Return the (X, Y) coordinate for the center point of the cell that contains the specified text.  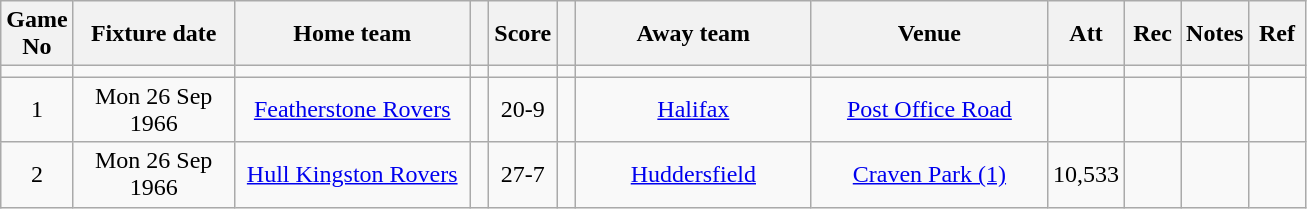
Score (523, 34)
Away team (693, 34)
Craven Park (1) (929, 174)
Fixture date (154, 34)
Halifax (693, 110)
2 (37, 174)
10,533 (1086, 174)
Notes (1215, 34)
Hull Kingston Rovers (352, 174)
Game No (37, 34)
Att (1086, 34)
Post Office Road (929, 110)
Rec (1153, 34)
Venue (929, 34)
Ref (1277, 34)
27-7 (523, 174)
Huddersfield (693, 174)
1 (37, 110)
20-9 (523, 110)
Home team (352, 34)
Featherstone Rovers (352, 110)
